From the cell containing the given text, extract its center point as [X, Y] coordinate. 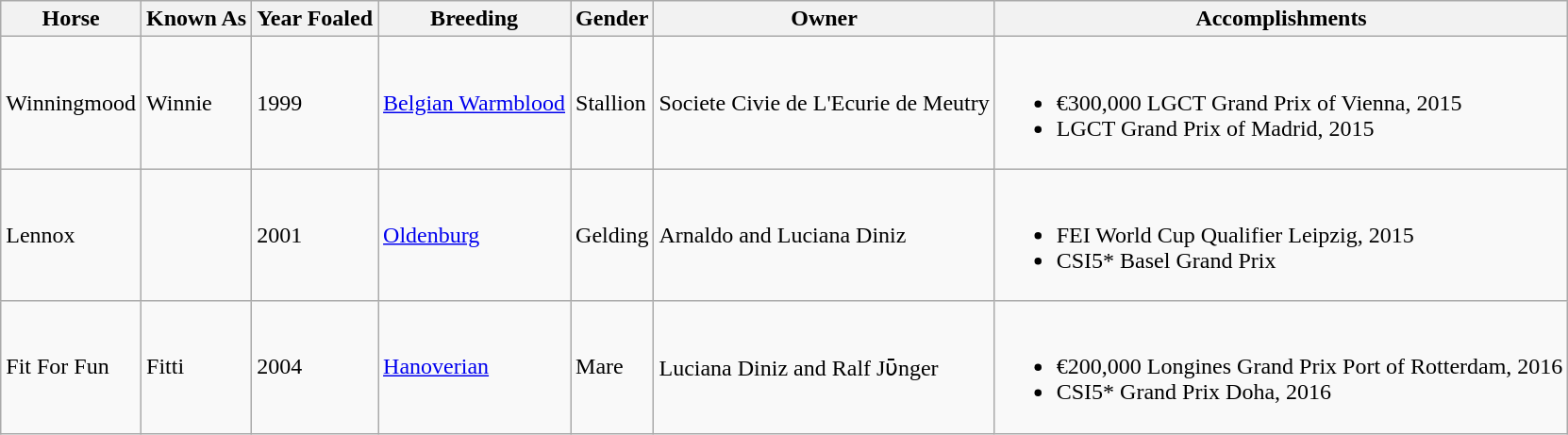
Societe Civie de L'Ecurie de Meutry [825, 103]
Luciana Diniz and Ralf Jῡnger [825, 367]
Fitti [196, 367]
2004 [315, 367]
Hanoverian [475, 367]
Fit For Fun [72, 367]
FEI World Cup Qualifier Leipzig, 2015CSI5* Basel Grand Prix [1281, 235]
Gelding [612, 235]
€300,000 LGCT Grand Prix of Vienna, 2015LGCT Grand Prix of Madrid, 2015 [1281, 103]
Belgian Warmblood [475, 103]
Lennox [72, 235]
Year Foaled [315, 19]
Gender [612, 19]
Horse [72, 19]
Known As [196, 19]
Owner [825, 19]
1999 [315, 103]
€200,000 Longines Grand Prix Port of Rotterdam, 2016CSI5* Grand Prix Doha, 2016 [1281, 367]
Stallion [612, 103]
Breeding [475, 19]
Accomplishments [1281, 19]
Oldenburg [475, 235]
Winningmood [72, 103]
2001 [315, 235]
Winnie [196, 103]
Mare [612, 367]
Arnaldo and Luciana Diniz [825, 235]
